Output the (X, Y) coordinate of the center of the cell containing the given text.  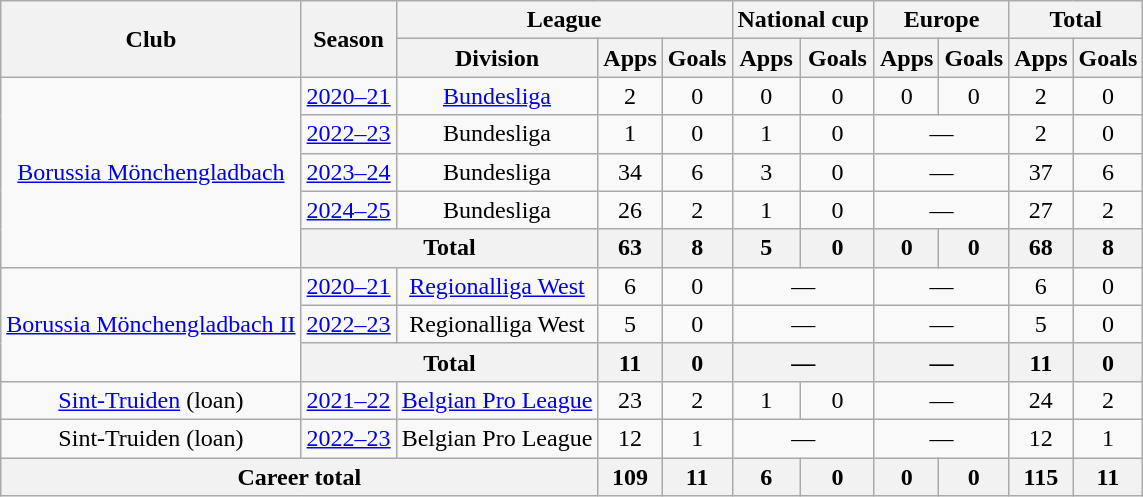
Europe (941, 20)
National cup (803, 20)
26 (630, 210)
2023–24 (348, 172)
23 (630, 400)
34 (630, 172)
2024–25 (348, 210)
League (564, 20)
68 (1041, 248)
2021–22 (348, 400)
Borussia Mönchengladbach II (151, 324)
24 (1041, 400)
37 (1041, 172)
27 (1041, 210)
Career total (300, 477)
115 (1041, 477)
63 (630, 248)
109 (630, 477)
Club (151, 39)
Division (497, 58)
Borussia Mönchengladbach (151, 172)
3 (766, 172)
Season (348, 39)
